Determine the [X, Y] coordinate at the center of the cell enclosing the given text.  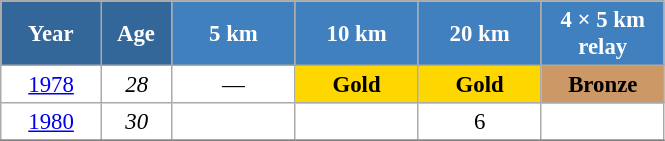
— [234, 85]
Year [52, 34]
Bronze [602, 85]
5 km [234, 34]
20 km [480, 34]
6 [480, 122]
1978 [52, 85]
4 × 5 km relay [602, 34]
10 km [356, 34]
Age [136, 34]
1980 [52, 122]
28 [136, 85]
30 [136, 122]
